For the text-containing cell, return its midpoint in [x, y] coordinate format. 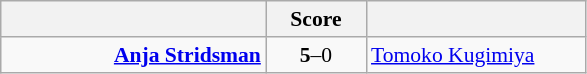
Tomoko Kugimiya [476, 55]
Score [316, 19]
Anja Stridsman [134, 55]
5–0 [316, 55]
